Identify which cell holds the provided text, then report its (x, y) central coordinate. 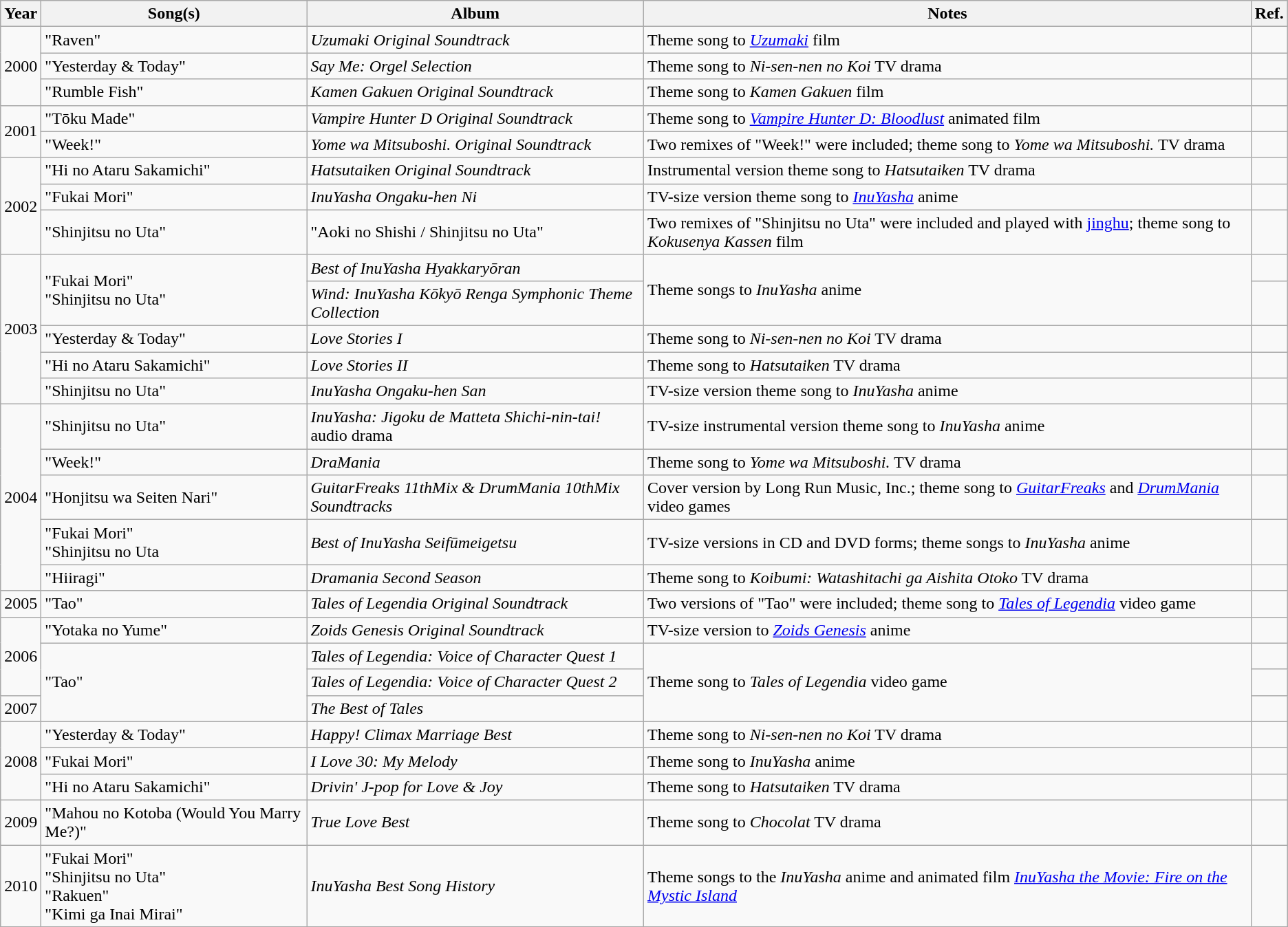
2003 (21, 329)
"Aoki no Shishi / Shinjitsu no Uta" (475, 232)
GuitarFreaks 11thMix & DrumMania 10thMix Soundtracks (475, 498)
TV-size version to Zoids Genesis anime (947, 630)
Two remixes of "Week!" were included; theme song to Yome wa Mitsuboshi. TV drama (947, 144)
2006 (21, 656)
Best of InuYasha Seifūmeigetsu (475, 542)
"Fukai Mori""Shinjitsu no Uta (174, 542)
"Rumble Fish" (174, 92)
I Love 30: My Melody (475, 761)
Two versions of "Tao" were included; theme song to Tales of Legendia video game (947, 604)
2009 (21, 822)
Theme song to Kamen Gakuen film (947, 92)
Instrumental version theme song to Hatsutaiken TV drama (947, 171)
Album (475, 14)
"Tōku Made" (174, 118)
Tales of Legendia: Voice of Character Quest 2 (475, 682)
"Raven" (174, 40)
DraMania (475, 462)
Theme song to Uzumaki film (947, 40)
Happy! Climax Marriage Best (475, 734)
"Fukai Mori""Shinjitsu no Uta""Rakuen""Kimi ga Inai Mirai" (174, 886)
"Hiiragi" (174, 578)
Love Stories II (475, 365)
Notes (947, 14)
Two remixes of "Shinjitsu no Uta" were included and played with jinghu; theme song to Kokusenya Kassen film (947, 232)
Wind: InuYasha Kōkyō Renga Symphonic Theme Collection (475, 303)
Tales of Legendia: Voice of Character Quest 1 (475, 656)
InuYasha Ongaku-hen Ni (475, 197)
Theme song to InuYasha anime (947, 761)
2008 (21, 761)
Theme song to Yome wa Mitsuboshi. TV drama (947, 462)
Uzumaki Original Soundtrack (475, 40)
2000 (21, 66)
Yome wa Mitsuboshi. Original Soundtrack (475, 144)
Kamen Gakuen Original Soundtrack (475, 92)
Theme songs to InuYasha anime (947, 290)
TV-size versions in CD and DVD forms; theme songs to InuYasha anime (947, 542)
"Fukai Mori""Shinjitsu no Uta" (174, 290)
The Best of Tales (475, 708)
Best of InuYasha Hyakkaryōran (475, 268)
InuYasha Ongaku-hen San (475, 391)
TV-size instrumental version theme song to InuYasha anime (947, 426)
"Mahou no Kotoba (Would You Marry Me?)" (174, 822)
Cover version by Long Run Music, Inc.; theme song to GuitarFreaks and DrumMania video games (947, 498)
2004 (21, 498)
"Yotaka no Yume" (174, 630)
Zoids Genesis Original Soundtrack (475, 630)
2010 (21, 886)
Love Stories I (475, 338)
Dramania Second Season (475, 578)
2002 (21, 206)
Tales of Legendia Original Soundtrack (475, 604)
Theme song to Tales of Legendia video game (947, 682)
Theme song to Koibumi: Watashitachi ga Aishita Otoko TV drama (947, 578)
Vampire Hunter D Original Soundtrack (475, 118)
2007 (21, 708)
2005 (21, 604)
True Love Best (475, 822)
Theme song to Vampire Hunter D: Bloodlust animated film (947, 118)
Ref. (1269, 14)
Say Me: Orgel Selection (475, 66)
Song(s) (174, 14)
Hatsutaiken Original Soundtrack (475, 171)
Theme song to Chocolat TV drama (947, 822)
Theme songs to the InuYasha anime and animated film InuYasha the Movie: Fire on the Mystic Island (947, 886)
Drivin' J-pop for Love & Joy (475, 787)
InuYasha: Jigoku de Matteta Shichi-nin-tai! audio drama (475, 426)
"Honjitsu wa Seiten Nari" (174, 498)
InuYasha Best Song History (475, 886)
Year (21, 14)
2001 (21, 131)
